Determine the [x, y] coordinate at the center of the cell enclosing the given text.  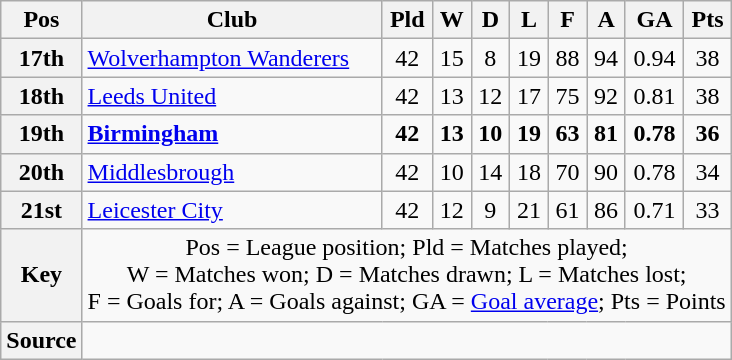
8 [490, 58]
94 [606, 58]
0.71 [654, 210]
18 [530, 172]
88 [568, 58]
81 [606, 134]
Leeds United [232, 96]
18th [42, 96]
Club [232, 20]
A [606, 20]
Pts [708, 20]
17th [42, 58]
0.81 [654, 96]
63 [568, 134]
Leicester City [232, 210]
19th [42, 134]
92 [606, 96]
36 [708, 134]
70 [568, 172]
Source [42, 340]
14 [490, 172]
90 [606, 172]
9 [490, 210]
33 [708, 210]
21 [530, 210]
86 [606, 210]
Pld [407, 20]
Birmingham [232, 134]
15 [452, 58]
34 [708, 172]
61 [568, 210]
GA [654, 20]
Wolverhampton Wanderers [232, 58]
F [568, 20]
20th [42, 172]
D [490, 20]
17 [530, 96]
Pos [42, 20]
21st [42, 210]
75 [568, 96]
L [530, 20]
Middlesbrough [232, 172]
Key [42, 275]
W [452, 20]
0.94 [654, 58]
